Capture the cell that displays the provided text and extract its (X, Y) central coordinate. 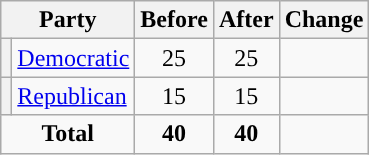
Party (68, 20)
Democratic (74, 58)
Change (324, 20)
After (246, 20)
Republican (74, 96)
Before (174, 20)
Total (68, 134)
